Pinpoint the cell where the given text exists, returning its (x, y) midpoint coordinate. 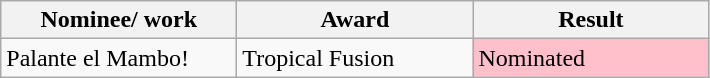
Nominated (591, 58)
Award (355, 20)
Palante el Mambo! (119, 58)
Tropical Fusion (355, 58)
Nominee/ work (119, 20)
Result (591, 20)
